Detect which cell encompasses the target text, then output its [X, Y] center coordinate. 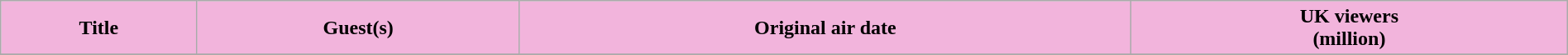
UK viewers(million) [1350, 28]
Original air date [825, 28]
Guest(s) [358, 28]
Title [99, 28]
